Search for the cell housing the specified text and yield its (x, y) center coordinate. 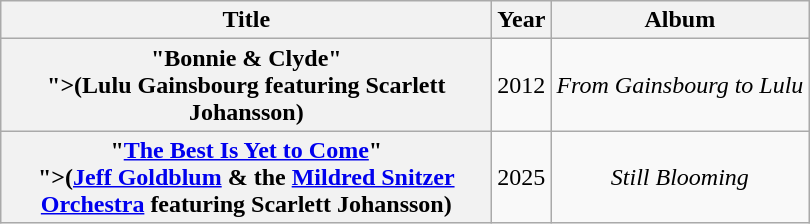
2025 (522, 177)
From Gainsbourg to Lulu (680, 85)
"Bonnie & Clyde"">(Lulu Gainsbourg featuring Scarlett Johansson) (246, 85)
Year (522, 20)
"The Best Is Yet to Come"">(Jeff Goldblum & the Mildred Snitzer Orchestra featuring Scarlett Johansson) (246, 177)
Album (680, 20)
Still Blooming (680, 177)
Title (246, 20)
2012 (522, 85)
